Find where the given text appears and provide that cell's center as [X, Y] coordinate. 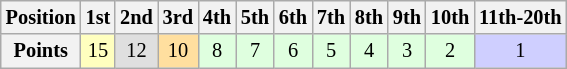
2nd [136, 17]
11th-20th [520, 17]
3rd [178, 17]
2 [450, 51]
4th [217, 17]
15 [98, 51]
6th [293, 17]
10 [178, 51]
8th [369, 17]
1st [98, 17]
1 [520, 51]
8 [217, 51]
5th [255, 17]
7th [331, 17]
10th [450, 17]
7 [255, 51]
5 [331, 51]
Points [41, 51]
12 [136, 51]
Position [41, 17]
9th [407, 17]
4 [369, 51]
3 [407, 51]
6 [293, 51]
